Search for the cell housing the specified text and yield its [x, y] center coordinate. 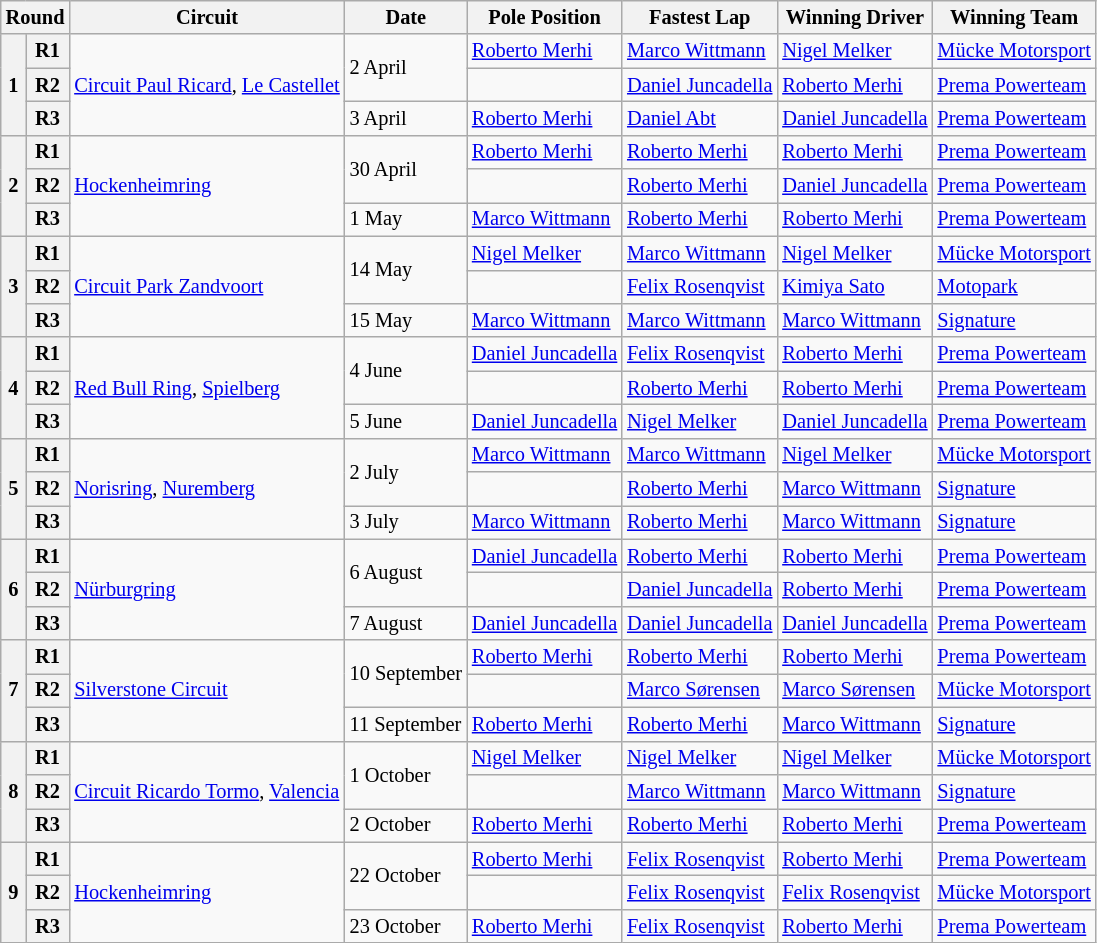
Winning Driver [854, 17]
2 July [406, 472]
3 [14, 286]
2 April [406, 68]
Daniel Abt [700, 118]
Kimiya Sato [854, 287]
Circuit Park Zandvoort [206, 286]
2 October [406, 825]
4 June [406, 370]
10 September [406, 674]
Red Bull Ring, Spielberg [206, 388]
6 [14, 590]
30 April [406, 168]
2 [14, 186]
Circuit Paul Ricard, Le Castellet [206, 84]
Silverstone Circuit [206, 690]
Circuit Ricardo Tormo, Valencia [206, 792]
14 May [406, 270]
Winning Team [1014, 17]
Fastest Lap [700, 17]
Pole Position [544, 17]
Motopark [1014, 287]
Date [406, 17]
15 May [406, 320]
1 [14, 84]
1 May [406, 219]
Nürburgring [206, 590]
11 September [406, 724]
6 August [406, 572]
Round [36, 17]
3 July [406, 522]
3 April [406, 118]
7 [14, 690]
5 [14, 488]
9 [14, 892]
Norisring, Nuremberg [206, 488]
8 [14, 792]
1 October [406, 774]
23 October [406, 926]
Circuit [206, 17]
7 August [406, 623]
4 [14, 388]
5 June [406, 421]
22 October [406, 876]
